Extract the [x, y] coordinate from the center of the cell holding the provided text.  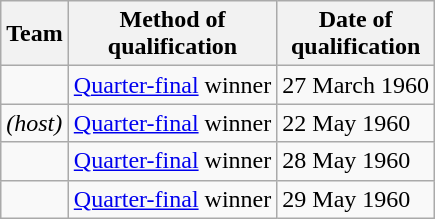
28 May 1960 [356, 161]
22 May 1960 [356, 123]
29 May 1960 [356, 199]
27 March 1960 [356, 85]
Method ofqualification [172, 34]
Team [35, 34]
Date ofqualification [356, 34]
(host) [35, 123]
